Capture the cell that displays the provided text and extract its (x, y) central coordinate. 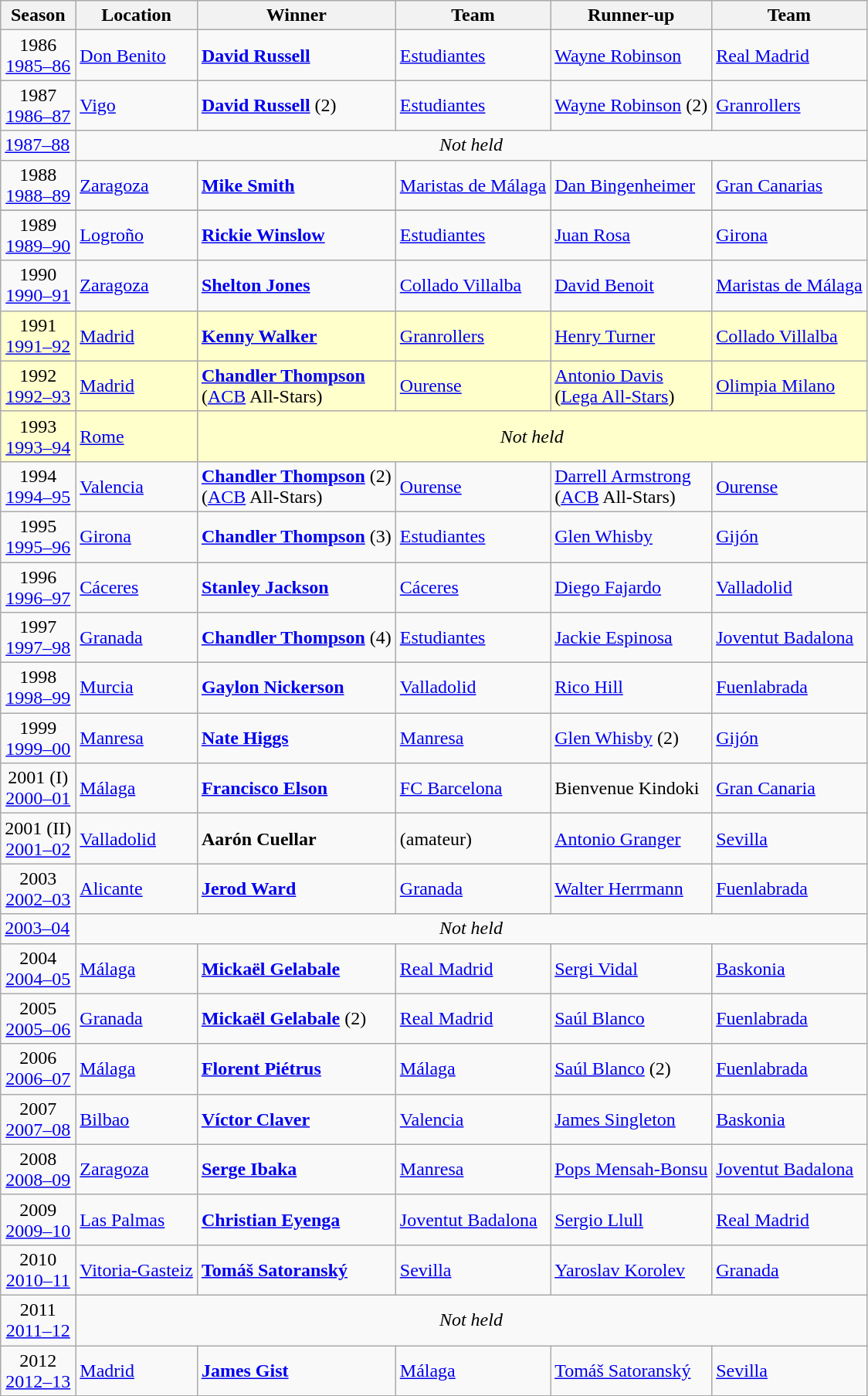
19871986–87 (39, 105)
Antonio Davis (Lega All-Stars) (632, 386)
Gran Canarias (789, 185)
Aarón Cuellar (297, 839)
Jackie Espinosa (632, 638)
Wayne Robinson (2) (632, 105)
Wayne Robinson (632, 56)
Dan Bingenheimer (632, 185)
Don Benito (137, 56)
James Singleton (632, 1119)
Alicante (137, 888)
19911991–92 (39, 335)
19881988–89 (39, 185)
David Benoit (632, 286)
19891989–90 (39, 235)
(amateur) (473, 839)
20032002–03 (39, 888)
1987–88 (39, 145)
20082008–09 (39, 1170)
Francisco Elson (297, 788)
Runner-up (632, 15)
Chandler Thompson (3) (297, 536)
Location (137, 15)
Las Palmas (137, 1219)
Saúl Blanco (2) (632, 1069)
David Russell (2) (297, 105)
20122012–13 (39, 1371)
Shelton Jones (297, 286)
Rico Hill (632, 688)
Pops Mensah-Bonsu (632, 1170)
2001 (I)2000–01 (39, 788)
2001 (II)2001–02 (39, 839)
Sergio Llull (632, 1219)
20092009–10 (39, 1219)
Winner (297, 15)
Murcia (137, 688)
Logroño (137, 235)
Season (39, 15)
Sergi Vidal (632, 969)
FC Barcelona (473, 788)
19961996–97 (39, 587)
19921992–93 (39, 386)
Nate Higgs (297, 739)
James Gist (297, 1371)
Saúl Blanco (632, 1018)
Vitoria-Gasteiz (137, 1270)
Rickie Winslow (297, 235)
Chandler Thompson (2) (ACB All-Stars) (297, 487)
20062006–07 (39, 1069)
19931993–94 (39, 436)
Mickaël Gelabale (297, 969)
Gran Canaria (789, 788)
Mike Smith (297, 185)
Olimpia Milano (789, 386)
20112011–12 (39, 1320)
19951995–96 (39, 536)
20052005–06 (39, 1018)
19981998–99 (39, 688)
Walter Herrmann (632, 888)
Antonio Granger (632, 839)
2003–04 (39, 929)
19991999–00 (39, 739)
20102010–11 (39, 1270)
Stanley Jackson (297, 587)
20042004–05 (39, 969)
19901990–91 (39, 286)
Yaroslav Korolev (632, 1270)
David Russell (297, 56)
19861985–86 (39, 56)
20072007–08 (39, 1119)
Serge Ibaka (297, 1170)
Henry Turner (632, 335)
Vigo (137, 105)
Víctor Claver (297, 1119)
19941994–95 (39, 487)
Chandler Thompson (4) (297, 638)
Bilbao (137, 1119)
Kenny Walker (297, 335)
Florent Piétrus (297, 1069)
Darrell Armstrong (ACB All-Stars) (632, 487)
Christian Eyenga (297, 1219)
Glen Whisby (632, 536)
Gaylon Nickerson (297, 688)
Diego Fajardo (632, 587)
Juan Rosa (632, 235)
Glen Whisby (2) (632, 739)
Bienvenue Kindoki (632, 788)
Chandler Thompson (ACB All-Stars) (297, 386)
Mickaël Gelabale (2) (297, 1018)
Rome (137, 436)
Jerod Ward (297, 888)
19971997–98 (39, 638)
